For the text-containing cell, return its midpoint in [x, y] coordinate format. 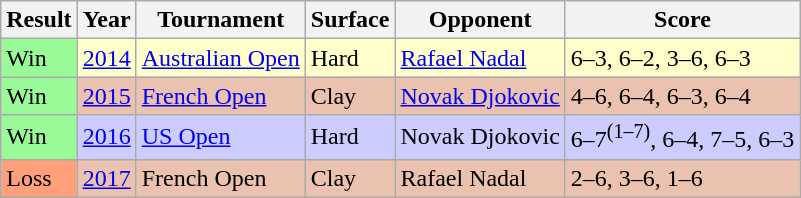
2017 [106, 178]
6–3, 6–2, 3–6, 6–3 [682, 58]
2–6, 3–6, 1–6 [682, 178]
Score [682, 20]
2014 [106, 58]
6–7(1–7), 6–4, 7–5, 6–3 [682, 138]
Opponent [480, 20]
2015 [106, 96]
Australian Open [220, 58]
4–6, 6–4, 6–3, 6–4 [682, 96]
Loss [39, 178]
Tournament [220, 20]
2016 [106, 138]
Surface [350, 20]
Result [39, 20]
US Open [220, 138]
Year [106, 20]
